Capture the cell that displays the provided text and extract its (X, Y) central coordinate. 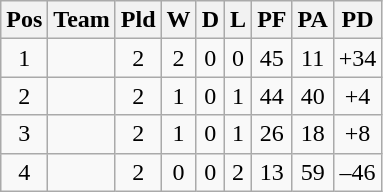
Pos (24, 20)
44 (272, 96)
L (238, 20)
PF (272, 20)
–46 (358, 172)
3 (24, 134)
PD (358, 20)
Team (82, 20)
26 (272, 134)
4 (24, 172)
W (178, 20)
+4 (358, 96)
11 (312, 58)
59 (312, 172)
Pld (138, 20)
45 (272, 58)
+8 (358, 134)
40 (312, 96)
13 (272, 172)
D (210, 20)
PA (312, 20)
+34 (358, 58)
18 (312, 134)
